Locate the cell with the specified text and output its [x, y] center coordinate. 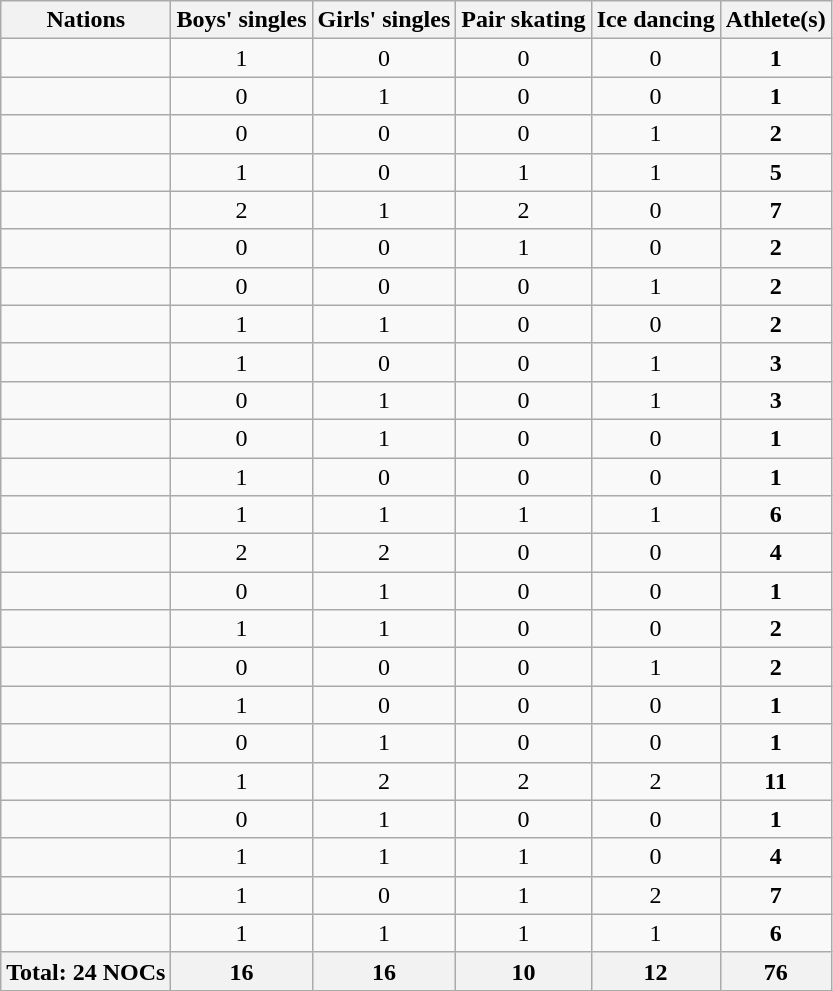
Pair skating [524, 20]
5 [776, 172]
Nations [86, 20]
11 [776, 781]
76 [776, 971]
Boys' singles [242, 20]
Ice dancing [656, 20]
Girls' singles [384, 20]
10 [524, 971]
Athlete(s) [776, 20]
Total: 24 NOCs [86, 971]
12 [656, 971]
